Scan for the cell matching the given text and deliver its (x, y) coordinate at center. 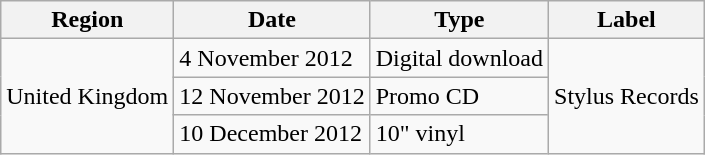
10" vinyl (459, 134)
United Kingdom (88, 96)
12 November 2012 (272, 96)
Digital download (459, 58)
4 November 2012 (272, 58)
Stylus Records (627, 96)
Type (459, 20)
10 December 2012 (272, 134)
Date (272, 20)
Promo CD (459, 96)
Region (88, 20)
Label (627, 20)
